Determine the [x, y] coordinate at the center of the cell enclosing the given text.  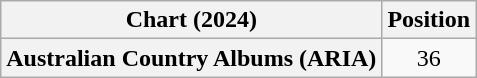
36 [429, 58]
Chart (2024) [192, 20]
Position [429, 20]
Australian Country Albums (ARIA) [192, 58]
